Return (x, y) of the center of cell containing provided text 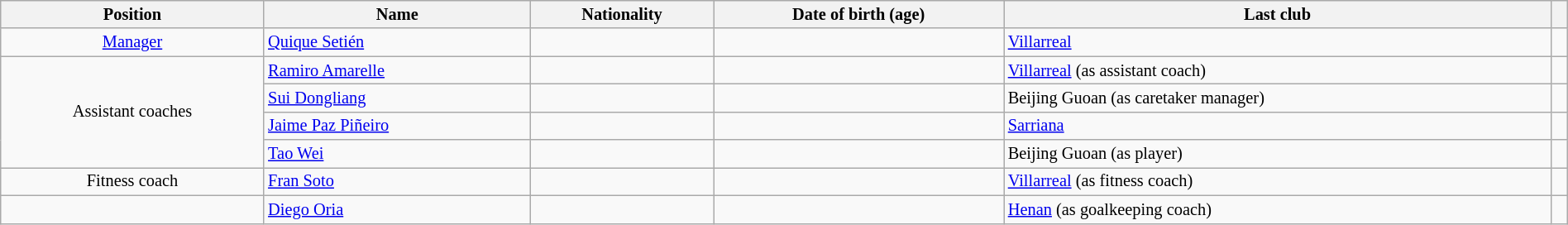
Fran Soto (397, 181)
Tao Wei (397, 154)
Sui Dongliang (397, 98)
Fitness coach (132, 181)
Ramiro Amarelle (397, 70)
Diego Oria (397, 209)
Position (132, 14)
Beijing Guoan (as caretaker manager) (1277, 98)
Sarriana (1277, 126)
Last club (1277, 14)
Villarreal (as fitness coach) (1277, 181)
Villarreal (as assistant coach) (1277, 70)
Villarreal (1277, 42)
Date of birth (age) (858, 14)
Beijing Guoan (as player) (1277, 154)
Nationality (622, 14)
Name (397, 14)
Manager (132, 42)
Assistant coaches (132, 112)
Jaime Paz Piñeiro (397, 126)
Henan (as goalkeeping coach) (1277, 209)
Quique Setién (397, 42)
